Detect which cell encompasses the target text, then output its (x, y) center coordinate. 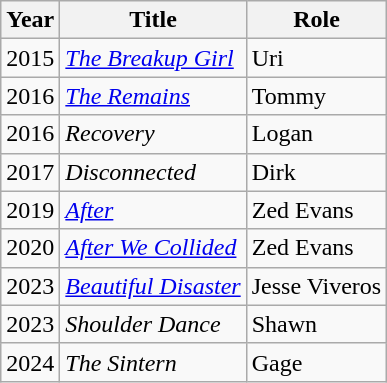
Disconnected (153, 172)
After (153, 210)
Jesse Viveros (316, 286)
Gage (316, 362)
Recovery (153, 134)
2020 (30, 248)
After We Collided (153, 248)
The Remains (153, 96)
Year (30, 20)
Shoulder Dance (153, 324)
Dirk (316, 172)
2019 (30, 210)
2015 (30, 58)
Shawn (316, 324)
Tommy (316, 96)
Uri (316, 58)
2024 (30, 362)
Logan (316, 134)
Beautiful Disaster (153, 286)
Role (316, 20)
Title (153, 20)
2017 (30, 172)
The Breakup Girl (153, 58)
The Sintern (153, 362)
